Search for the cell housing the specified text and yield its [x, y] center coordinate. 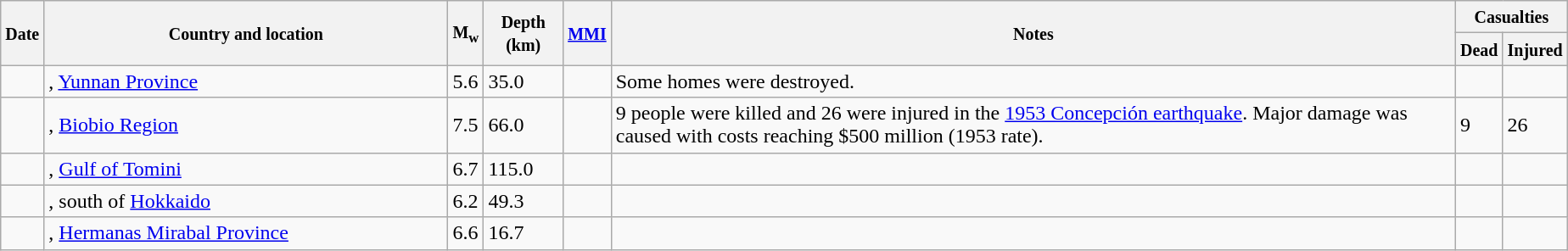
MMI [587, 33]
49.3 [524, 201]
Country and location [246, 33]
Mw [466, 33]
9 [1479, 126]
26 [1535, 126]
Depth (km) [524, 33]
, Yunnan Province [246, 81]
Notes [1033, 33]
, Biobio Region [246, 126]
, Hermanas Mirabal Province [246, 233]
7.5 [466, 126]
6.7 [466, 169]
Dead [1479, 49]
, south of Hokkaido [246, 201]
35.0 [524, 81]
Some homes were destroyed. [1033, 81]
115.0 [524, 169]
16.7 [524, 233]
Date [22, 33]
66.0 [524, 126]
6.6 [466, 233]
9 people were killed and 26 were injured in the 1953 Concepción earthquake. Major damage was caused with costs reaching $500 million (1953 rate). [1033, 126]
6.2 [466, 201]
Casualties [1511, 17]
5.6 [466, 81]
, Gulf of Tomini [246, 169]
Injured [1535, 49]
